Detect which cell encompasses the target text, then output its [X, Y] center coordinate. 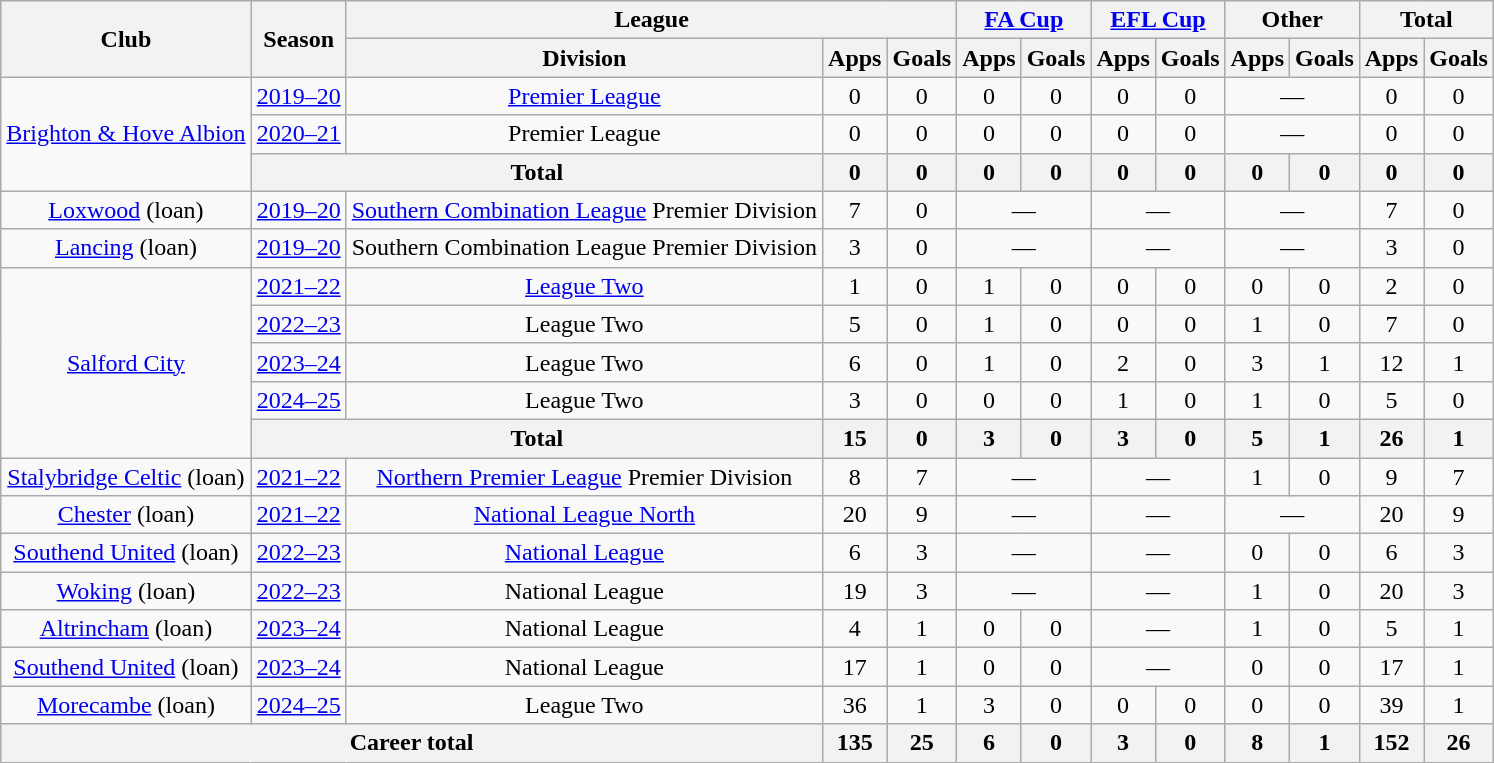
4 [855, 629]
Loxwood (loan) [126, 210]
Altrincham (loan) [126, 629]
National League North [584, 515]
Morecambe (loan) [126, 705]
152 [1391, 743]
Season [298, 39]
Stalybridge Celtic (loan) [126, 477]
25 [922, 743]
135 [855, 743]
Chester (loan) [126, 515]
Salford City [126, 362]
Other [1292, 20]
Woking (loan) [126, 591]
Brighton & Hove Albion [126, 134]
EFL Cup [1158, 20]
39 [1391, 705]
15 [855, 438]
Lancing (loan) [126, 248]
2020–21 [298, 134]
19 [855, 591]
League [651, 20]
Northern Premier League Premier Division [584, 477]
Club [126, 39]
12 [1391, 362]
Career total [412, 743]
FA Cup [1024, 20]
36 [855, 705]
Division [584, 58]
